Scan for the cell matching the given text and deliver its (X, Y) coordinate at center. 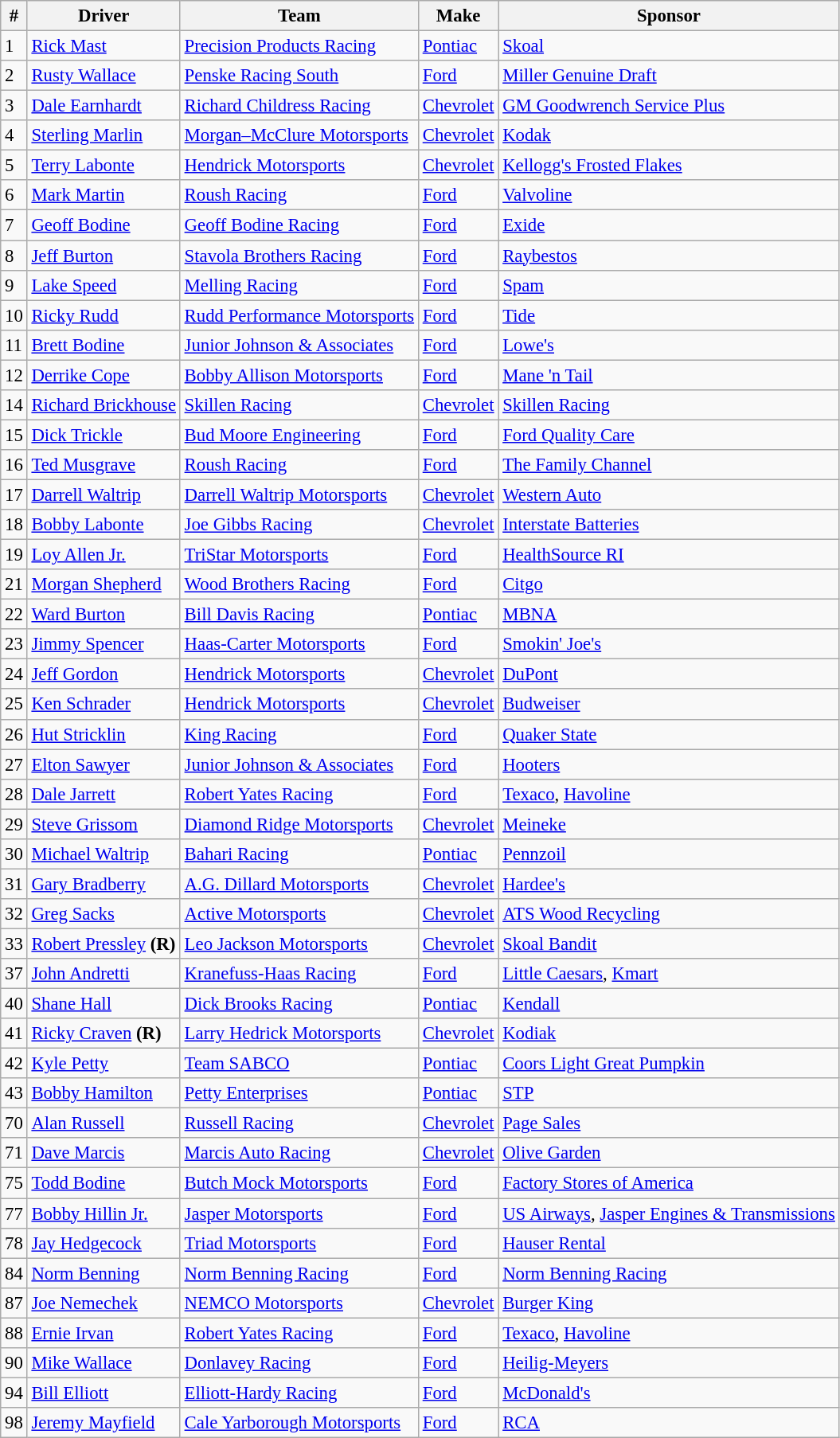
17 (14, 494)
Joe Nemechek (104, 1303)
Butch Mock Motorsports (299, 1183)
12 (14, 375)
94 (14, 1393)
Shane Hall (104, 1004)
Jay Hedgecock (104, 1243)
Greg Sacks (104, 914)
Mike Wallace (104, 1363)
Bill Davis Racing (299, 615)
A.G. Dillard Motorsports (299, 884)
Smokin' Joe's (669, 644)
31 (14, 884)
Make (458, 16)
4 (14, 135)
70 (14, 1123)
Michael Waltrip (104, 854)
Sponsor (669, 16)
Larry Hedrick Motorsports (299, 1034)
Elliott-Hardy Racing (299, 1393)
Interstate Batteries (669, 525)
Jeremy Mayfield (104, 1423)
88 (14, 1333)
Ted Musgrave (104, 465)
Bobby Allison Motorsports (299, 375)
Dick Brooks Racing (299, 1004)
Richard Childress Racing (299, 106)
24 (14, 674)
7 (14, 225)
US Airways, Jasper Engines & Transmissions (669, 1213)
John Andretti (104, 974)
Kendall (669, 1004)
Burger King (669, 1303)
Norm Benning (104, 1273)
Pennzoil (669, 854)
Meineke (669, 824)
Morgan Shepherd (104, 584)
Rusty Wallace (104, 76)
Alan Russell (104, 1123)
1 (14, 46)
Geoff Bodine (104, 225)
16 (14, 465)
11 (14, 345)
Morgan–McClure Motorsports (299, 135)
Driver (104, 16)
43 (14, 1093)
Spam (669, 285)
40 (14, 1004)
21 (14, 584)
Penske Racing South (299, 76)
Ernie Irvan (104, 1333)
Ken Schrader (104, 705)
Team SABCO (299, 1064)
# (14, 16)
41 (14, 1034)
22 (14, 615)
18 (14, 525)
DuPont (669, 674)
14 (14, 405)
Jeff Gordon (104, 674)
Bobby Hillin Jr. (104, 1213)
27 (14, 764)
37 (14, 974)
30 (14, 854)
Ward Burton (104, 615)
Geoff Bodine Racing (299, 225)
Diamond Ridge Motorsports (299, 824)
Budweiser (669, 705)
Haas-Carter Motorsports (299, 644)
Quaker State (669, 734)
Hauser Rental (669, 1243)
Lowe's (669, 345)
Ricky Craven (R) (104, 1034)
19 (14, 555)
75 (14, 1183)
98 (14, 1423)
Rudd Performance Motorsports (299, 315)
Gary Bradberry (104, 884)
GM Goodwrench Service Plus (669, 106)
MBNA (669, 615)
Kranefuss-Haas Racing (299, 974)
Bobby Hamilton (104, 1093)
Derrike Cope (104, 375)
8 (14, 256)
Dave Marcis (104, 1154)
McDonald's (669, 1393)
6 (14, 195)
Dale Jarrett (104, 794)
15 (14, 435)
RCA (669, 1423)
32 (14, 914)
3 (14, 106)
Lake Speed (104, 285)
Terry Labonte (104, 166)
Elton Sawyer (104, 764)
10 (14, 315)
33 (14, 944)
Skoal (669, 46)
Hardee's (669, 884)
42 (14, 1064)
Kodiak (669, 1034)
5 (14, 166)
Richard Brickhouse (104, 405)
Bobby Labonte (104, 525)
71 (14, 1154)
Bahari Racing (299, 854)
Exide (669, 225)
Olive Garden (669, 1154)
Hooters (669, 764)
King Racing (299, 734)
Russell Racing (299, 1123)
28 (14, 794)
Ricky Rudd (104, 315)
Marcis Auto Racing (299, 1154)
Rick Mast (104, 46)
Steve Grissom (104, 824)
Valvoline (669, 195)
Sterling Marlin (104, 135)
Precision Products Racing (299, 46)
Factory Stores of America (669, 1183)
26 (14, 734)
Leo Jackson Motorsports (299, 944)
Cale Yarborough Motorsports (299, 1423)
NEMCO Motorsports (299, 1303)
ATS Wood Recycling (669, 914)
Brett Bodine (104, 345)
Hut Stricklin (104, 734)
Citgo (669, 584)
23 (14, 644)
Mark Martin (104, 195)
HealthSource RI (669, 555)
Page Sales (669, 1123)
Kellogg's Frosted Flakes (669, 166)
Kodak (669, 135)
Jasper Motorsports (299, 1213)
87 (14, 1303)
The Family Channel (669, 465)
Jeff Burton (104, 256)
Miller Genuine Draft (669, 76)
Jimmy Spencer (104, 644)
Dick Trickle (104, 435)
Bill Elliott (104, 1393)
77 (14, 1213)
Darrell Waltrip Motorsports (299, 494)
Kyle Petty (104, 1064)
Bud Moore Engineering (299, 435)
Western Auto (669, 494)
Loy Allen Jr. (104, 555)
Skoal Bandit (669, 944)
Dale Earnhardt (104, 106)
Team (299, 16)
Darrell Waltrip (104, 494)
Coors Light Great Pumpkin (669, 1064)
Joe Gibbs Racing (299, 525)
Stavola Brothers Racing (299, 256)
Tide (669, 315)
84 (14, 1273)
29 (14, 824)
9 (14, 285)
Triad Motorsports (299, 1243)
Little Caesars, Kmart (669, 974)
2 (14, 76)
Ford Quality Care (669, 435)
Raybestos (669, 256)
25 (14, 705)
TriStar Motorsports (299, 555)
Wood Brothers Racing (299, 584)
78 (14, 1243)
Robert Pressley (R) (104, 944)
Donlavey Racing (299, 1363)
Heilig-Meyers (669, 1363)
Mane 'n Tail (669, 375)
90 (14, 1363)
STP (669, 1093)
Todd Bodine (104, 1183)
Petty Enterprises (299, 1093)
Melling Racing (299, 285)
Active Motorsports (299, 914)
